Detect which cell encompasses the target text, then output its (X, Y) center coordinate. 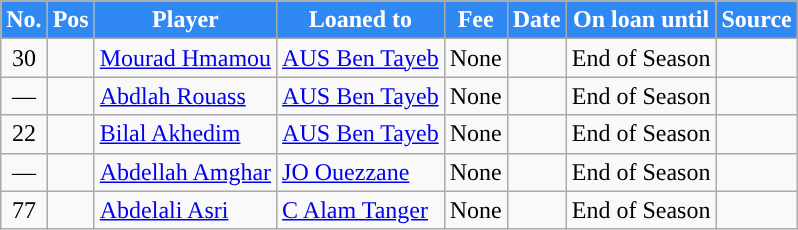
30 (24, 58)
No. (24, 20)
Date (536, 20)
77 (24, 210)
Pos (70, 20)
Abdelali Asri (185, 210)
Bilal Akhedim (185, 134)
Abdellah Amghar (185, 172)
22 (24, 134)
Source (756, 20)
C Alam Tanger (361, 210)
Abdlah Rouass (185, 96)
Fee (476, 20)
Player (185, 20)
Loaned to (361, 20)
Mourad Hmamou (185, 58)
JO Ouezzane (361, 172)
On loan until (641, 20)
